Find where the given text appears and provide that cell's center as (X, Y) coordinate. 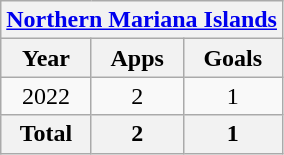
Apps (137, 58)
Northern Mariana Islands (142, 20)
2022 (46, 96)
Goals (232, 58)
Year (46, 58)
Total (46, 134)
